Return the [x, y] coordinate for the center point of the cell that contains the specified text.  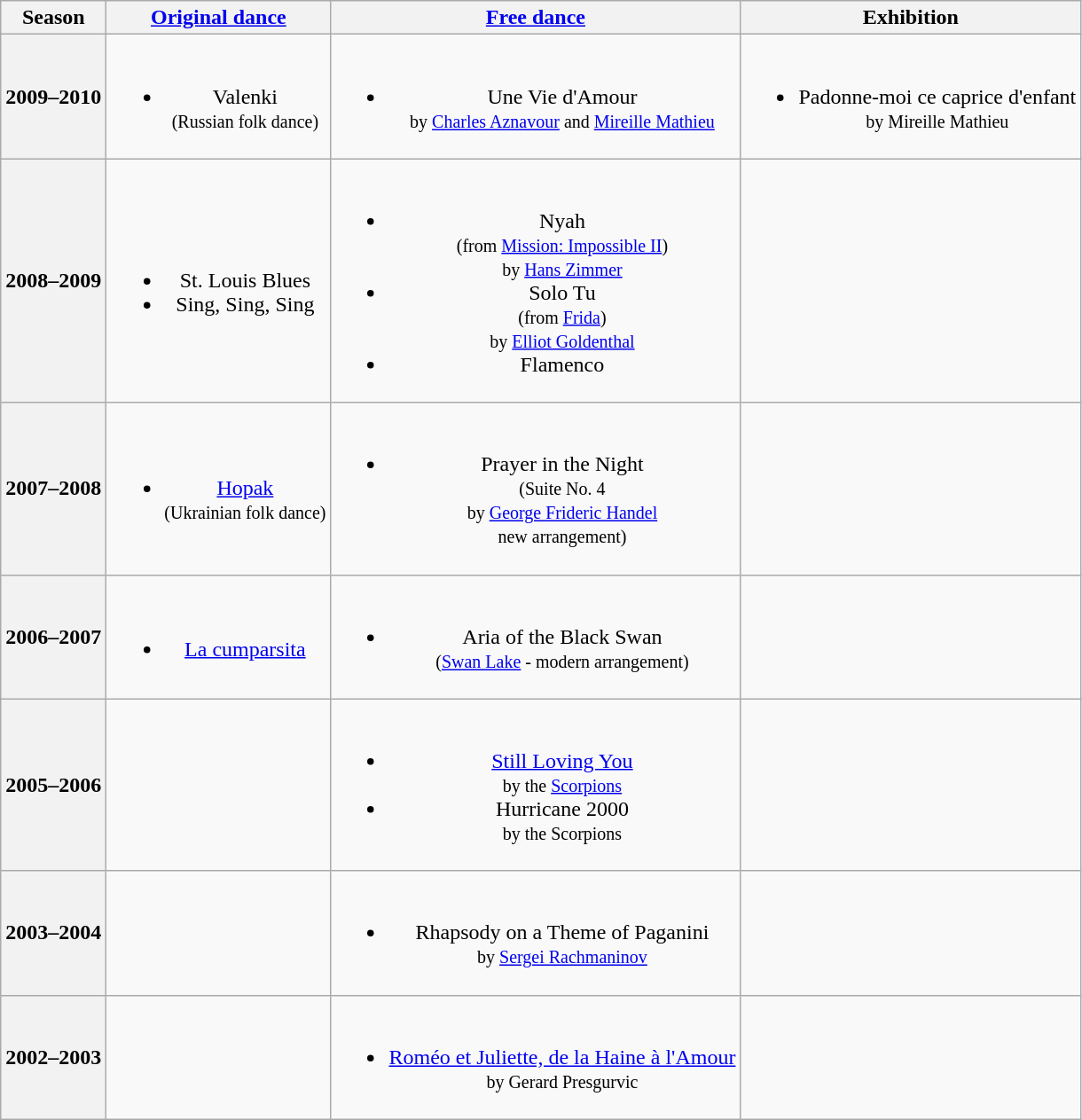
Roméo et Juliette, de la Haine à l'Amour by Gerard Presgurvic [536, 1057]
2007–2008 [53, 489]
Hopak (Ukrainian folk dance) [218, 489]
Still Loving You by the Scorpions Hurricane 2000 by the Scorpions [536, 785]
2006–2007 [53, 637]
Rhapsody on a Theme of Paganini by Sergei Rachmaninov [536, 933]
Aria of the Black Swan (Swan Lake - modern arrangement) [536, 637]
2008–2009 [53, 280]
Exhibition [911, 18]
Valenki (Russian folk dance) [218, 97]
Prayer in the Night (Suite No. 4 by George Frideric Handel new arrangement) [536, 489]
Nyah (from Mission: Impossible II) by Hans Zimmer Solo Tu (from Frida) by Elliot Goldenthal Flamenco [536, 280]
2002–2003 [53, 1057]
St. Louis BluesSing, Sing, Sing [218, 280]
2003–2004 [53, 933]
Free dance [536, 18]
2009–2010 [53, 97]
La cumparsita [218, 637]
Season [53, 18]
Original dance [218, 18]
Une Vie d'Amour by Charles Aznavour and Mireille Mathieu [536, 97]
Padonne-moi ce caprice d'enfant by Mireille Mathieu [911, 97]
2005–2006 [53, 785]
